Detect which cell encompasses the target text, then output its [x, y] center coordinate. 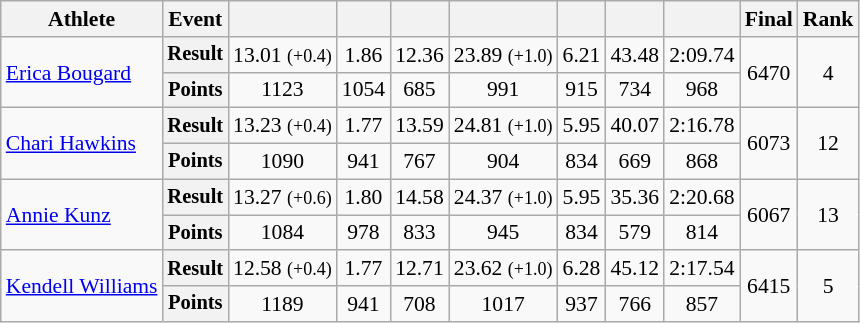
13 [828, 214]
4 [828, 72]
12.36 [420, 55]
991 [504, 90]
1017 [504, 304]
767 [420, 162]
1123 [282, 90]
12.71 [420, 269]
6415 [769, 286]
Rank [828, 19]
24.81 (+1.0) [504, 126]
1189 [282, 304]
904 [504, 162]
945 [504, 233]
1054 [364, 90]
2:17.54 [702, 269]
1.80 [364, 197]
833 [420, 233]
24.37 (+1.0) [504, 197]
6073 [769, 144]
Annie Kunz [82, 214]
40.07 [634, 126]
23.89 (+1.0) [504, 55]
1090 [282, 162]
43.48 [634, 55]
579 [634, 233]
45.12 [634, 269]
14.58 [420, 197]
6.21 [582, 55]
35.36 [634, 197]
6067 [769, 214]
Athlete [82, 19]
857 [702, 304]
Erica Bougard [82, 72]
669 [634, 162]
937 [582, 304]
868 [702, 162]
2:20.68 [702, 197]
13.23 (+0.4) [282, 126]
708 [420, 304]
6.28 [582, 269]
2:09.74 [702, 55]
915 [582, 90]
968 [702, 90]
6470 [769, 72]
23.62 (+1.0) [504, 269]
12 [828, 144]
Chari Hawkins [82, 144]
2:16.78 [702, 126]
5 [828, 286]
734 [634, 90]
1.86 [364, 55]
Event [195, 19]
1084 [282, 233]
13.59 [420, 126]
685 [420, 90]
814 [702, 233]
766 [634, 304]
Final [769, 19]
12.58 (+0.4) [282, 269]
13.27 (+0.6) [282, 197]
Kendell Williams [82, 286]
13.01 (+0.4) [282, 55]
978 [364, 233]
